Pinpoint the cell where the given text exists, returning its [x, y] midpoint coordinate. 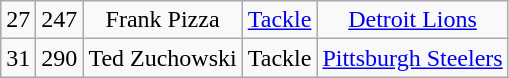
Frank Pizza [162, 20]
290 [60, 58]
Detroit Lions [412, 20]
Pittsburgh Steelers [412, 58]
27 [18, 20]
247 [60, 20]
31 [18, 58]
Ted Zuchowski [162, 58]
